Return the (X, Y) coordinate for the center point of the cell that contains the specified text.  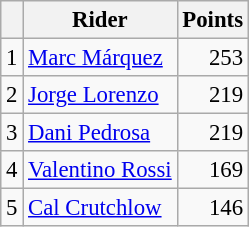
1 (12, 58)
146 (212, 208)
Rider (100, 20)
253 (212, 58)
Cal Crutchlow (100, 208)
2 (12, 95)
Valentino Rossi (100, 170)
Marc Márquez (100, 58)
5 (12, 208)
3 (12, 133)
Jorge Lorenzo (100, 95)
169 (212, 170)
Points (212, 20)
Dani Pedrosa (100, 133)
4 (12, 170)
